Capture the cell that displays the provided text and extract its [X, Y] central coordinate. 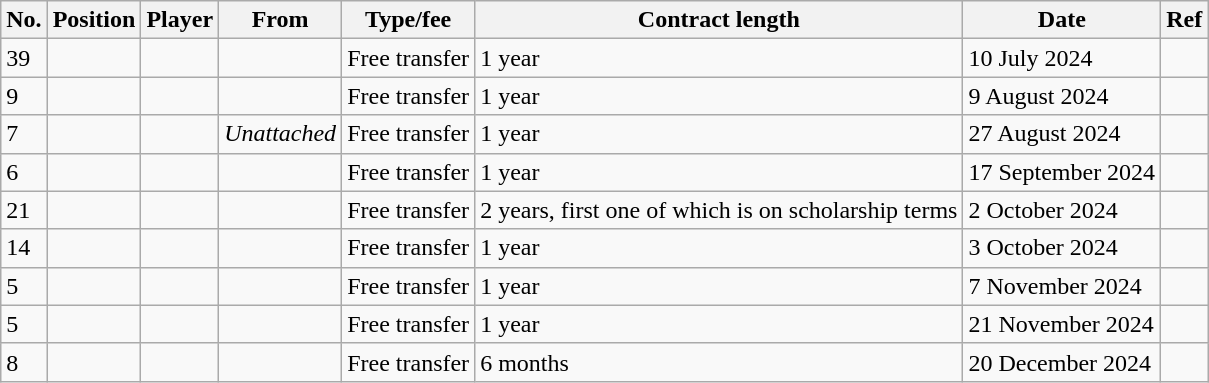
Player [180, 20]
8 [24, 362]
39 [24, 58]
Unattached [280, 134]
2 years, first one of which is on scholarship terms [719, 210]
6 [24, 172]
7 [24, 134]
21 [24, 210]
2 October 2024 [1062, 210]
20 December 2024 [1062, 362]
9 August 2024 [1062, 96]
3 October 2024 [1062, 248]
Ref [1184, 20]
10 July 2024 [1062, 58]
7 November 2024 [1062, 286]
Position [94, 20]
27 August 2024 [1062, 134]
Date [1062, 20]
9 [24, 96]
6 months [719, 362]
21 November 2024 [1062, 324]
Type/fee [408, 20]
17 September 2024 [1062, 172]
From [280, 20]
No. [24, 20]
14 [24, 248]
Contract length [719, 20]
